Identify which cell holds the provided text, then report its [x, y] central coordinate. 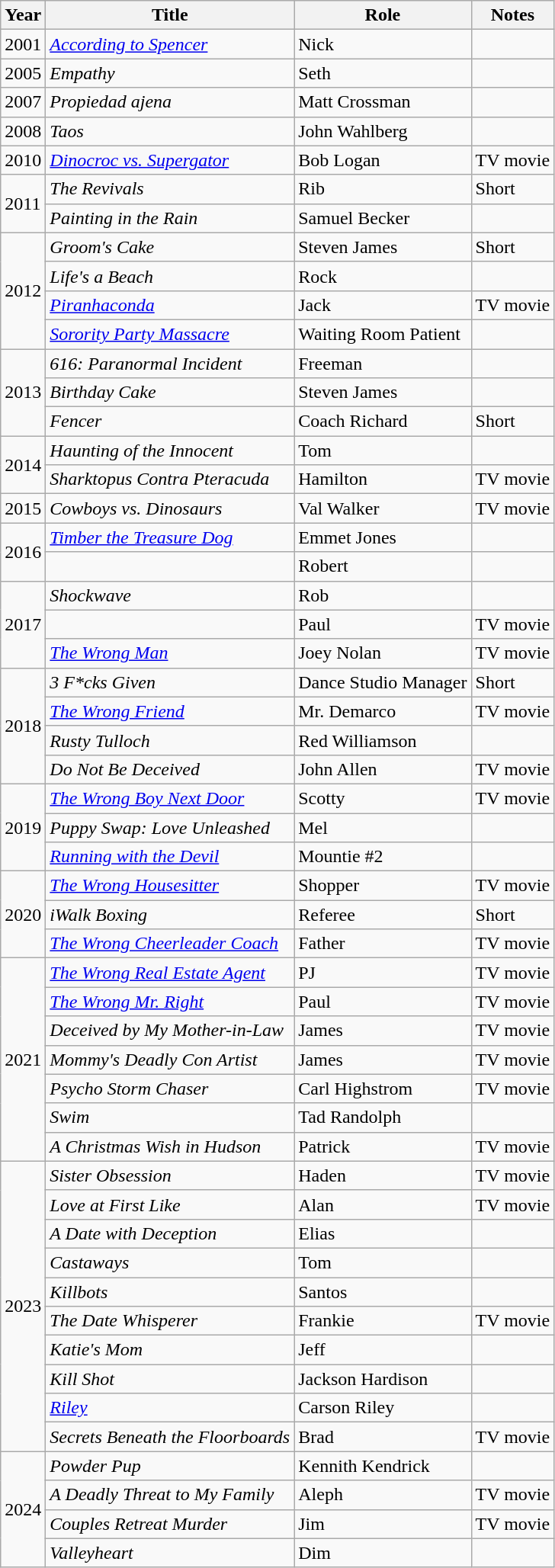
Taos [170, 131]
Shopper [383, 886]
2012 [23, 290]
Elias [383, 1233]
2016 [23, 552]
2005 [23, 73]
Jack [383, 305]
iWalk Boxing [170, 915]
The Wrong Real Estate Agent [170, 973]
Brad [383, 1437]
2007 [23, 102]
Referee [383, 915]
Castaways [170, 1262]
Nick [383, 44]
Robert [383, 566]
Sister Obsession [170, 1175]
Groom's Cake [170, 247]
Emmet Jones [383, 537]
2024 [23, 1509]
Frankie [383, 1321]
Jim [383, 1524]
Red Williamson [383, 740]
Bob Logan [383, 160]
2019 [23, 827]
Psycho Storm Chaser [170, 1089]
2008 [23, 131]
A Christmas Wish in Hudson [170, 1146]
Coach Richard [383, 422]
Riley [170, 1408]
Valleyheart [170, 1553]
The Wrong Housesitter [170, 886]
Rock [383, 276]
2020 [23, 915]
Deceived by My Mother-in-Law [170, 1031]
Sharktopus Contra Pteracuda [170, 479]
Rob [383, 595]
Title [170, 15]
Killbots [170, 1292]
Life's a Beach [170, 276]
Love at First Like [170, 1204]
Puppy Swap: Love Unleashed [170, 827]
2014 [23, 465]
Piranhaconda [170, 305]
The Wrong Cheerleader Coach [170, 944]
Waiting Room Patient [383, 334]
Tad Randolph [383, 1117]
PJ [383, 973]
The Date Whisperer [170, 1321]
Swim [170, 1117]
Freeman [383, 364]
Rusty Tulloch [170, 740]
John Allen [383, 769]
2015 [23, 508]
The Wrong Friend [170, 711]
Jackson Hardison [383, 1379]
Couples Retreat Murder [170, 1524]
Do Not Be Deceived [170, 769]
Fencer [170, 422]
Joey Nolan [383, 653]
Running with the Devil [170, 857]
Shockwave [170, 595]
The Wrong Boy Next Door [170, 798]
Carson Riley [383, 1408]
Jeff [383, 1350]
616: Paranormal Incident [170, 364]
2011 [23, 204]
Samuel Becker [383, 218]
Empathy [170, 73]
2018 [23, 726]
Mountie #2 [383, 857]
Propiedad ajena [170, 102]
Haunting of the Innocent [170, 451]
Role [383, 15]
Carl Highstrom [383, 1089]
Kill Shot [170, 1379]
Sorority Party Massacre [170, 334]
2001 [23, 44]
Painting in the Rain [170, 218]
Matt Crossman [383, 102]
2013 [23, 393]
Seth [383, 73]
Powder Pup [170, 1466]
Santos [383, 1292]
2023 [23, 1307]
2021 [23, 1060]
Father [383, 944]
Patrick [383, 1146]
Birthday Cake [170, 393]
Timber the Treasure Dog [170, 537]
Cowboys vs. Dinosaurs [170, 508]
Alan [383, 1204]
Kennith Kendrick [383, 1466]
The Revivals [170, 189]
Notes [512, 15]
Mommy's Deadly Con Artist [170, 1060]
Secrets Beneath the Floorboards [170, 1437]
Dim [383, 1553]
A Date with Deception [170, 1233]
Haden [383, 1175]
Hamilton [383, 479]
3 F*cks Given [170, 682]
Scotty [383, 798]
The Wrong Mr. Right [170, 1002]
Dinocroc vs. Supergator [170, 160]
John Wahlberg [383, 131]
The Wrong Man [170, 653]
2017 [23, 624]
Dance Studio Manager [383, 682]
Aleph [383, 1495]
2010 [23, 160]
Mel [383, 827]
Rib [383, 189]
A Deadly Threat to My Family [170, 1495]
Katie's Mom [170, 1350]
Year [23, 15]
Val Walker [383, 508]
Mr. Demarco [383, 711]
According to Spencer [170, 44]
